Locate the cell with the specified text and output its [x, y] center coordinate. 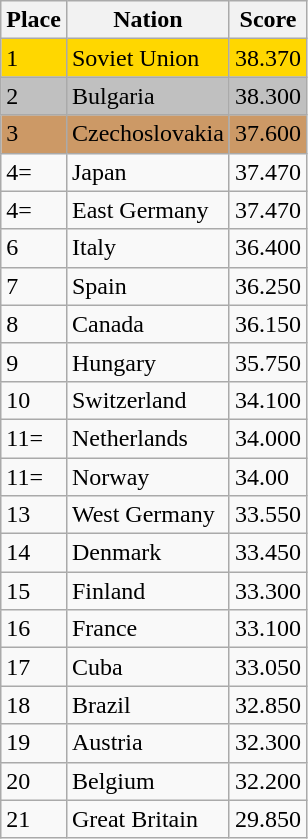
34.100 [268, 400]
33.300 [268, 591]
36.250 [268, 286]
38.370 [268, 58]
Spain [148, 286]
33.100 [268, 629]
Nation [148, 20]
18 [34, 705]
32.850 [268, 705]
17 [34, 667]
33.450 [268, 553]
32.300 [268, 743]
Japan [148, 172]
Switzerland [148, 400]
10 [34, 400]
Brazil [148, 705]
33.550 [268, 515]
Italy [148, 248]
21 [34, 819]
29.850 [268, 819]
37.600 [268, 134]
1 [34, 58]
3 [34, 134]
36.150 [268, 324]
Place [34, 20]
9 [34, 362]
34.00 [268, 477]
34.000 [268, 438]
32.200 [268, 781]
36.400 [268, 248]
35.750 [268, 362]
13 [34, 515]
Canada [148, 324]
33.050 [268, 667]
Cuba [148, 667]
14 [34, 553]
19 [34, 743]
Soviet Union [148, 58]
Great Britain [148, 819]
Czechoslovakia [148, 134]
France [148, 629]
38.300 [268, 96]
Bulgaria [148, 96]
15 [34, 591]
16 [34, 629]
West Germany [148, 515]
Norway [148, 477]
Austria [148, 743]
Finland [148, 591]
Hungary [148, 362]
Belgium [148, 781]
East Germany [148, 210]
7 [34, 286]
Score [268, 20]
20 [34, 781]
Denmark [148, 553]
8 [34, 324]
6 [34, 248]
2 [34, 96]
Netherlands [148, 438]
